Locate the cell with the specified text and output its [x, y] center coordinate. 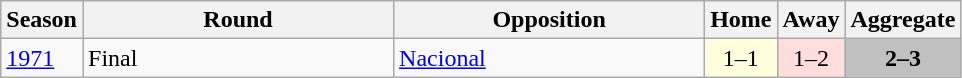
1–2 [811, 58]
Opposition [550, 20]
Away [811, 20]
Season [42, 20]
Home [741, 20]
Aggregate [903, 20]
2–3 [903, 58]
Final [238, 58]
1–1 [741, 58]
Nacional [550, 58]
Round [238, 20]
1971 [42, 58]
